Extract the (x, y) coordinate from the center of the cell holding the provided text.  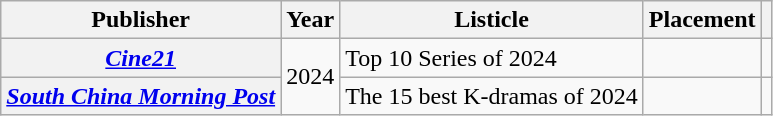
Top 10 Series of 2024 (492, 58)
Placement (702, 20)
The 15 best K-dramas of 2024 (492, 96)
Cine21 (141, 58)
2024 (310, 77)
Year (310, 20)
Publisher (141, 20)
Listicle (492, 20)
South China Morning Post (141, 96)
